For the text-containing cell, return its midpoint in [X, Y] coordinate format. 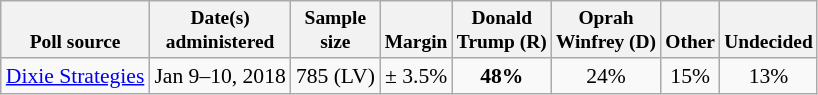
Margin [416, 30]
DonaldTrump (R) [502, 30]
OprahWinfrey (D) [606, 30]
Undecided [769, 30]
Date(s)administered [220, 30]
Jan 9–10, 2018 [220, 76]
15% [690, 76]
Samplesize [336, 30]
Poll source [76, 30]
Dixie Strategies [76, 76]
24% [606, 76]
± 3.5% [416, 76]
Other [690, 30]
48% [502, 76]
785 (LV) [336, 76]
13% [769, 76]
